Return the [X, Y] coordinate for the center point of the cell that contains the specified text.  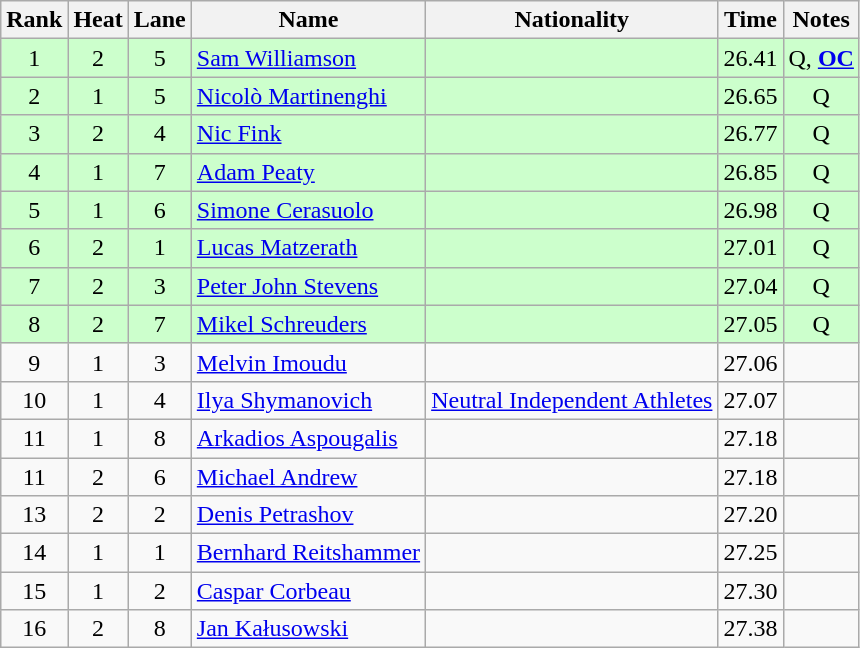
26.41 [750, 58]
Nicolò Martinenghi [308, 96]
Lane [160, 20]
Lucas Matzerath [308, 248]
Name [308, 20]
Bernhard Reitshammer [308, 553]
Notes [821, 20]
Nationality [572, 20]
27.06 [750, 362]
15 [34, 591]
Melvin Imoudu [308, 362]
26.85 [750, 172]
Ilya Shymanovich [308, 400]
27.07 [750, 400]
Denis Petrashov [308, 515]
27.05 [750, 324]
Nic Fink [308, 134]
27.38 [750, 629]
Time [750, 20]
27.30 [750, 591]
Heat [98, 20]
Peter John Stevens [308, 286]
Mikel Schreuders [308, 324]
26.77 [750, 134]
26.98 [750, 210]
Q, OC [821, 58]
Michael Andrew [308, 477]
Sam Williamson [308, 58]
Jan Kałusowski [308, 629]
27.04 [750, 286]
26.65 [750, 96]
Rank [34, 20]
13 [34, 515]
14 [34, 553]
Simone Cerasuolo [308, 210]
27.25 [750, 553]
27.20 [750, 515]
Neutral Independent Athletes [572, 400]
Arkadios Aspougalis [308, 438]
16 [34, 629]
Adam Peaty [308, 172]
27.01 [750, 248]
9 [34, 362]
Caspar Corbeau [308, 591]
10 [34, 400]
